Return the (x, y) coordinate for the center point of the cell that contains the specified text.  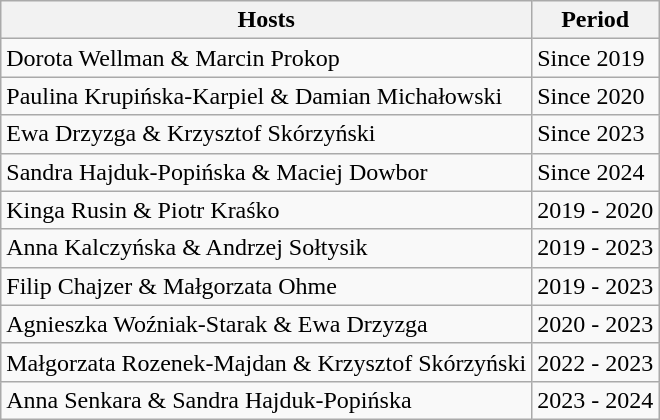
Hosts (266, 20)
2023 - 2024 (596, 400)
Sandra Hajduk-Popińska & Maciej Dowbor (266, 172)
2019 - 2020 (596, 210)
Period (596, 20)
2020 - 2023 (596, 324)
Anna Kalczyńska & Andrzej Sołtysik (266, 248)
Since 2019 (596, 58)
Kinga Rusin & Piotr Kraśko (266, 210)
Ewa Drzyzga & Krzysztof Skórzyński (266, 134)
Filip Chajzer & Małgorzata Ohme (266, 286)
Paulina Krupińska-Karpiel & Damian Michałowski (266, 96)
Agnieszka Woźniak-Starak & Ewa Drzyzga (266, 324)
Since 2024 (596, 172)
Dorota Wellman & Marcin Prokop (266, 58)
Małgorzata Rozenek-Majdan & Krzysztof Skórzyński (266, 362)
Since 2023 (596, 134)
2022 - 2023 (596, 362)
Since 2020 (596, 96)
Anna Senkara & Sandra Hajduk-Popińska (266, 400)
